Detect which cell encompasses the target text, then output its (X, Y) center coordinate. 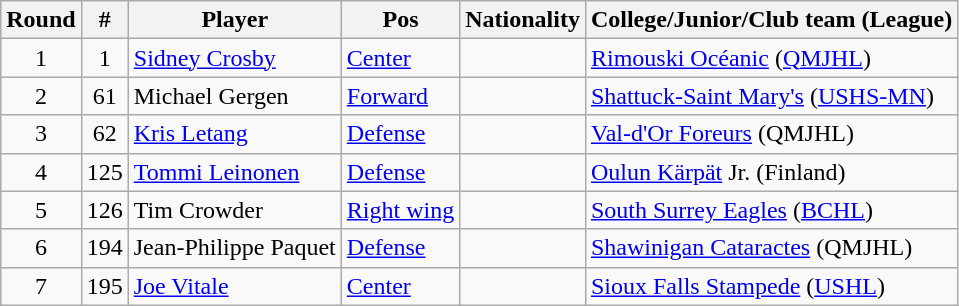
Shattuck-Saint Mary's (USHS-MN) (771, 96)
Val-d'Or Foreurs (QMJHL) (771, 134)
61 (104, 96)
# (104, 20)
4 (41, 172)
Sidney Crosby (234, 58)
194 (104, 248)
125 (104, 172)
South Surrey Eagles (BCHL) (771, 210)
College/Junior/Club team (League) (771, 20)
3 (41, 134)
5 (41, 210)
Joe Vitale (234, 286)
Forward (400, 96)
6 (41, 248)
Right wing (400, 210)
Sioux Falls Stampede (USHL) (771, 286)
62 (104, 134)
Oulun Kärpät Jr. (Finland) (771, 172)
Tim Crowder (234, 210)
Tommi Leinonen (234, 172)
Shawinigan Cataractes (QMJHL) (771, 248)
Jean-Philippe Paquet (234, 248)
Michael Gergen (234, 96)
2 (41, 96)
Rimouski Océanic (QMJHL) (771, 58)
126 (104, 210)
Round (41, 20)
Player (234, 20)
Pos (400, 20)
Kris Letang (234, 134)
Nationality (523, 20)
7 (41, 286)
195 (104, 286)
